Extract the [x, y] coordinate from the center of the cell holding the provided text.  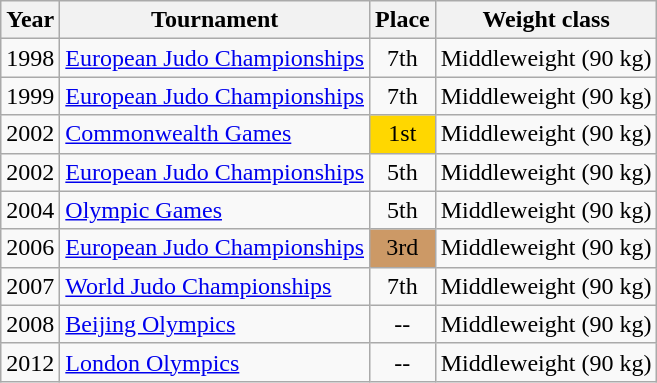
2006 [30, 248]
1st [403, 134]
1999 [30, 96]
Commonwealth Games [215, 134]
Beijing Olympics [215, 324]
Olympic Games [215, 210]
World Judo Championships [215, 286]
Weight class [546, 20]
1998 [30, 58]
2004 [30, 210]
Year [30, 20]
London Olympics [215, 362]
2012 [30, 362]
Place [403, 20]
Tournament [215, 20]
2008 [30, 324]
2007 [30, 286]
3rd [403, 248]
